From the cell containing the given text, extract its center point as (x, y) coordinate. 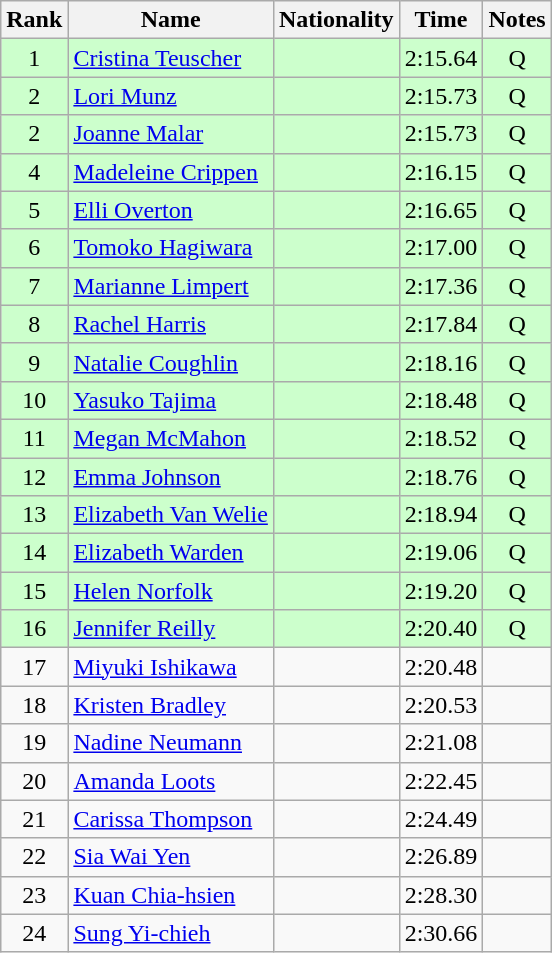
12 (34, 477)
14 (34, 553)
Elizabeth Warden (171, 553)
Emma Johnson (171, 477)
2:19.06 (441, 553)
Cristina Teuscher (171, 58)
4 (34, 172)
Joanne Malar (171, 134)
2:20.53 (441, 705)
19 (34, 743)
2:20.48 (441, 667)
13 (34, 515)
2:17.00 (441, 248)
Carissa Thompson (171, 819)
18 (34, 705)
2:18.76 (441, 477)
11 (34, 438)
9 (34, 362)
2:15.64 (441, 58)
2:16.15 (441, 172)
Nadine Neumann (171, 743)
21 (34, 819)
Natalie Coughlin (171, 362)
2:22.45 (441, 781)
Jennifer Reilly (171, 629)
Rank (34, 20)
Amanda Loots (171, 781)
10 (34, 400)
Name (171, 20)
Rachel Harris (171, 324)
Tomoko Hagiwara (171, 248)
20 (34, 781)
16 (34, 629)
2:18.52 (441, 438)
23 (34, 895)
2:18.16 (441, 362)
2:17.36 (441, 286)
Helen Norfolk (171, 591)
2:19.20 (441, 591)
Megan McMahon (171, 438)
22 (34, 857)
Notes (517, 20)
Kristen Bradley (171, 705)
17 (34, 667)
2:18.94 (441, 515)
2:30.66 (441, 933)
15 (34, 591)
7 (34, 286)
2:21.08 (441, 743)
Kuan Chia-hsien (171, 895)
Lori Munz (171, 96)
Miyuki Ishikawa (171, 667)
Time (441, 20)
2:17.84 (441, 324)
8 (34, 324)
Yasuko Tajima (171, 400)
2:24.49 (441, 819)
2:20.40 (441, 629)
Nationality (336, 20)
2:26.89 (441, 857)
24 (34, 933)
1 (34, 58)
2:28.30 (441, 895)
5 (34, 210)
2:16.65 (441, 210)
Madeleine Crippen (171, 172)
2:18.48 (441, 400)
Elizabeth Van Welie (171, 515)
Marianne Limpert (171, 286)
Sia Wai Yen (171, 857)
Elli Overton (171, 210)
6 (34, 248)
Sung Yi-chieh (171, 933)
